Return (X, Y) of the center of cell containing provided text 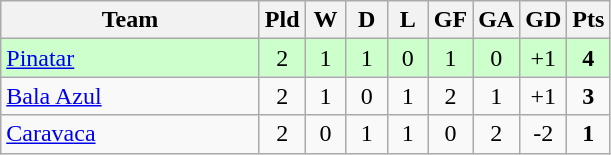
GD (544, 20)
Pinatar (130, 58)
Caravaca (130, 134)
L (408, 20)
GA (496, 20)
Pts (588, 20)
Team (130, 20)
4 (588, 58)
D (366, 20)
W (326, 20)
GF (450, 20)
-2 (544, 134)
Bala Azul (130, 96)
3 (588, 96)
Pld (282, 20)
